Return the (x, y) coordinate for the center point of the cell that contains the specified text.  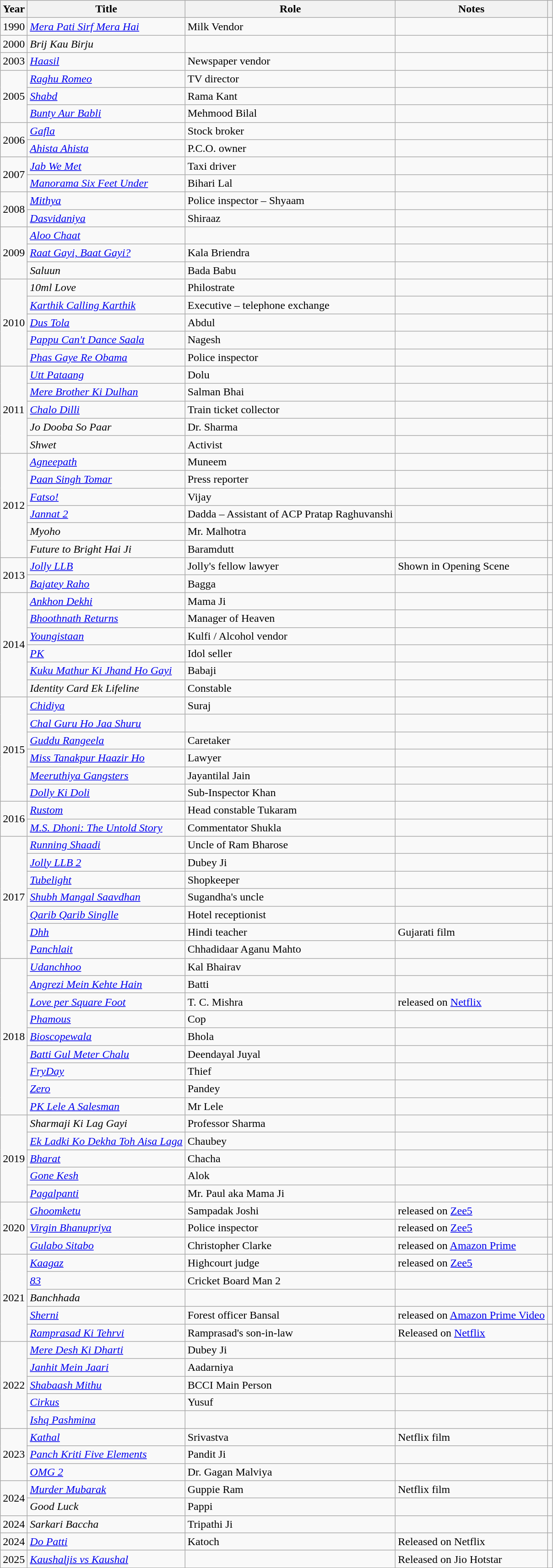
Baramdutt (290, 549)
2012 (14, 505)
Deendayal Juyal (290, 1054)
Dr. Sharma (290, 427)
Batti Gul Meter Chalu (106, 1054)
2013 (14, 575)
Sarkari Baccha (106, 1524)
Yusuf (290, 1402)
Love per Square Foot (106, 1002)
Uncle of Ram Bharose (290, 845)
Aloo Chaat (106, 236)
Ramprasad's son-in-law (290, 1333)
Sugandha's uncle (290, 897)
2017 (14, 897)
2006 (14, 140)
Newspaper vendor (290, 61)
Dr. Gagan Malviya (290, 1472)
Batti (290, 984)
Notes (472, 9)
P.C.O. owner (290, 148)
Mithya (106, 200)
Youngistaan (106, 636)
Aadarniya (290, 1368)
2022 (14, 1385)
Qarib Qarib Singlle (106, 915)
Role (290, 9)
Sharmaji Ki Lag Gayi (106, 1124)
Dolly Ki Doli (106, 793)
Kala Briendra (290, 253)
Police inspector – Shyaam (290, 200)
Banchhada (106, 1298)
Agneepath (106, 462)
Ek Ladki Ko Dekha Toh Aisa Laga (106, 1141)
2007 (14, 174)
Highcourt judge (290, 1263)
Panch Kriti Five Elements (106, 1455)
2011 (14, 410)
Mr. Malhotra (290, 532)
2009 (14, 253)
2021 (14, 1298)
Kaushaljis vs Kaushal (106, 1559)
Murder Mubarak (106, 1489)
Shown in Opening Scene (472, 566)
Shiraaz (290, 218)
Miss Tanakpur Haazir Ho (106, 758)
Do Patti (106, 1541)
Head constable Tukaram (290, 810)
FryDay (106, 1072)
2020 (14, 1228)
Kuku Mathur Ki Jhand Ho Gayi (106, 671)
Virgin Bhanupriya (106, 1228)
10ml Love (106, 288)
Kal Bhairav (290, 967)
Professor Sharma (290, 1124)
Angrezi Mein Kehte Hain (106, 984)
Mr. Paul aka Mama Ji (290, 1193)
Pappi (290, 1507)
Zero (106, 1089)
Rustom (106, 810)
Kathal (106, 1437)
Gone Kesh (106, 1176)
Jo Dooba So Paar (106, 427)
2023 (14, 1455)
Bihari Lal (290, 183)
Bajatey Raho (106, 584)
Abdul (290, 323)
Year (14, 9)
Bhola (290, 1036)
2015 (14, 749)
Hotel receptionist (290, 915)
2010 (14, 323)
Hindi teacher (290, 932)
2003 (14, 61)
Mehmood Bilal (290, 113)
released on Amazon Prime (472, 1245)
Babaji (290, 671)
2025 (14, 1559)
Jab We Met (106, 166)
Janhit Mein Jaari (106, 1368)
Idol seller (290, 653)
released on Amazon Prime Video (472, 1315)
Bharat (106, 1158)
Utt Pataang (106, 375)
Cop (290, 1019)
TV director (290, 79)
Karthik Calling Karthik (106, 305)
Pandey (290, 1089)
Meeruthiya Gangsters (106, 776)
Future to Bright Hai Ji (106, 549)
Shabaash Mithu (106, 1385)
M.S. Dhoni: The Untold Story (106, 828)
Manorama Six Feet Under (106, 183)
Raghu Romeo (106, 79)
Mere Desh Ki Dharti (106, 1350)
Ishq Pashmina (106, 1420)
2014 (14, 645)
2018 (14, 1037)
83 (106, 1280)
Ahista Ahista (106, 148)
Udanchhoo (106, 967)
Caretaker (290, 740)
Released on Jio Hotstar (472, 1559)
Bada Babu (290, 270)
Dasvidaniya (106, 218)
Jayantilal Jain (290, 776)
Cirkus (106, 1402)
Chacha (290, 1158)
PK Lele A Salesman (106, 1106)
Kaagaz (106, 1263)
Dadda – Assistant of ACP Pratap Raghuvanshi (290, 514)
Identity Card Ek Lifeline (106, 688)
Guddu Rangeela (106, 740)
Panchlait (106, 949)
Gafla (106, 131)
1990 (14, 27)
Title (106, 9)
Gujarati film (472, 932)
Running Shaadi (106, 845)
Nagesh (290, 340)
Rama Kant (290, 96)
Mere Brother Ki Dulhan (106, 392)
Jolly LLB (106, 566)
Milk Vendor (290, 27)
Mama Ji (290, 601)
2008 (14, 209)
Manager of Heaven (290, 619)
Srivastva (290, 1437)
Jolly LLB 2 (106, 862)
2000 (14, 44)
Press reporter (290, 479)
Jolly's fellow lawyer (290, 566)
Paan Singh Tomar (106, 479)
Brij Kau Birju (106, 44)
Shubh Mangal Saavdhan (106, 897)
Christopher Clarke (290, 1245)
Constable (290, 688)
Muneem (290, 462)
Taxi driver (290, 166)
released on Netflix (472, 1002)
Ghoomketu (106, 1211)
BCCI Main Person (290, 1385)
Kulfi / Alcohol vendor (290, 636)
Fatso! (106, 496)
Executive – telephone exchange (290, 305)
2019 (14, 1158)
Bhoothnath Returns (106, 619)
Ramprasad Ki Tehrvi (106, 1333)
Saluun (106, 270)
Alok (290, 1176)
Bunty Aur Babli (106, 113)
Good Luck (106, 1507)
Sampadak Joshi (290, 1211)
Sub-Inspector Khan (290, 793)
Bioscopewala (106, 1036)
PK (106, 653)
2005 (14, 96)
Suraj (290, 706)
Phamous (106, 1019)
Dus Tola (106, 323)
Tubelight (106, 880)
Shopkeeper (290, 880)
Katoch (290, 1541)
Bagga (290, 584)
Train ticket collector (290, 410)
Gulabo Sitabo (106, 1245)
Jannat 2 (106, 514)
Raat Gayi, Baat Gayi? (106, 253)
Haasil (106, 61)
Thief (290, 1072)
Philostrate (290, 288)
Chalo Dilli (106, 410)
Guppie Ram (290, 1489)
Tripathi Ji (290, 1524)
Shwet (106, 444)
Stock broker (290, 131)
Pagalpanti (106, 1193)
Chaubey (290, 1141)
Ankhon Dekhi (106, 601)
Lawyer (290, 758)
Cricket Board Man 2 (290, 1280)
Commentator Shukla (290, 828)
T. C. Mishra (290, 1002)
Activist (290, 444)
Mr Lele (290, 1106)
Chal Guru Ho Jaa Shuru (106, 723)
Mera Pati Sirf Mera Hai (106, 27)
Dhh (106, 932)
Chhadidaar Aganu Mahto (290, 949)
Pandit Ji (290, 1455)
Chidiya (106, 706)
Pappu Can't Dance Saala (106, 340)
Dolu (290, 375)
Myoho (106, 532)
Salman Bhai (290, 392)
Forest officer Bansal (290, 1315)
2016 (14, 819)
OMG 2 (106, 1472)
Phas Gaye Re Obama (106, 357)
Vijay (290, 496)
Shabd (106, 96)
Sherni (106, 1315)
